Provide the (X, Y) coordinate of the cell's center where the given text is located.  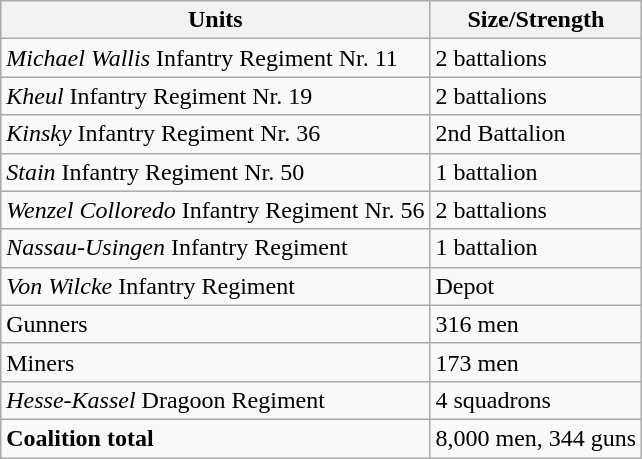
Stain Infantry Regiment Nr. 50 (216, 172)
Gunners (216, 324)
Von Wilcke Infantry Regiment (216, 286)
Michael Wallis Infantry Regiment Nr. 11 (216, 58)
4 squadrons (536, 400)
Miners (216, 362)
Kheul Infantry Regiment Nr. 19 (216, 96)
Coalition total (216, 438)
173 men (536, 362)
Nassau-Usingen Infantry Regiment (216, 248)
2nd Battalion (536, 134)
Kinsky Infantry Regiment Nr. 36 (216, 134)
8,000 men, 344 guns (536, 438)
Depot (536, 286)
Hesse-Kassel Dragoon Regiment (216, 400)
316 men (536, 324)
Wenzel Colloredo Infantry Regiment Nr. 56 (216, 210)
Units (216, 20)
Size/Strength (536, 20)
